Return the [X, Y] coordinate for the center point of the cell that contains the specified text.  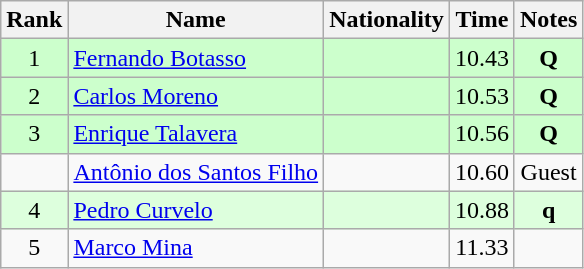
10.43 [482, 58]
Enrique Talavera [196, 134]
Antônio dos Santos Filho [196, 172]
Name [196, 20]
Carlos Moreno [196, 96]
q [548, 210]
Fernando Botasso [196, 58]
2 [34, 96]
Rank [34, 20]
Notes [548, 20]
3 [34, 134]
Time [482, 20]
Marco Mina [196, 248]
11.33 [482, 248]
5 [34, 248]
10.53 [482, 96]
1 [34, 58]
10.88 [482, 210]
Pedro Curvelo [196, 210]
Guest [548, 172]
10.56 [482, 134]
Nationality [387, 20]
4 [34, 210]
10.60 [482, 172]
